Capture the cell that displays the provided text and extract its [x, y] central coordinate. 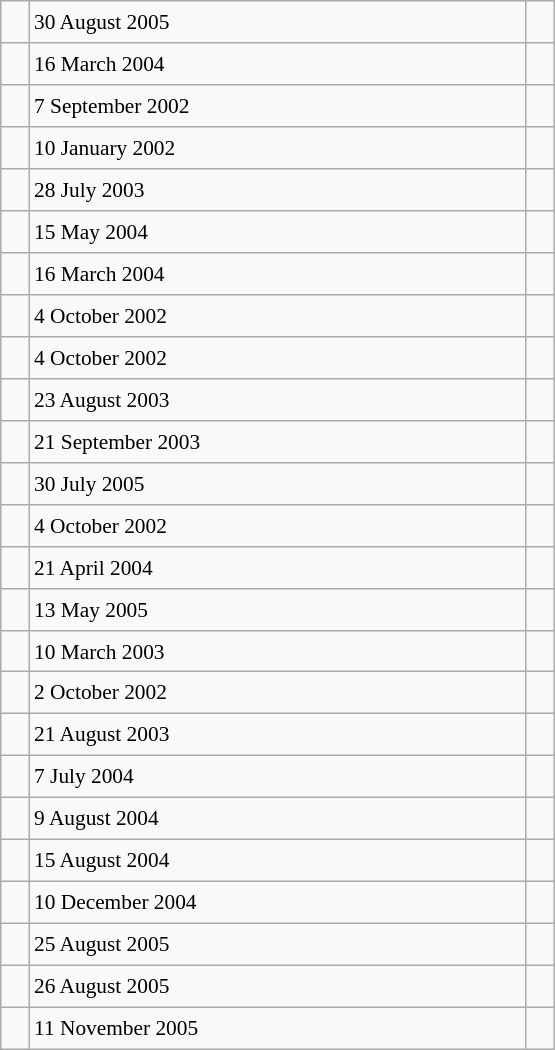
30 August 2005 [278, 22]
9 August 2004 [278, 819]
15 August 2004 [278, 861]
11 November 2005 [278, 1028]
7 September 2002 [278, 106]
7 July 2004 [278, 777]
21 August 2003 [278, 735]
10 March 2003 [278, 651]
23 August 2003 [278, 399]
26 August 2005 [278, 986]
30 July 2005 [278, 483]
21 September 2003 [278, 441]
13 May 2005 [278, 609]
15 May 2004 [278, 232]
10 December 2004 [278, 903]
2 October 2002 [278, 693]
25 August 2005 [278, 945]
21 April 2004 [278, 567]
28 July 2003 [278, 190]
10 January 2002 [278, 148]
